Return [X, Y] of the center of cell containing provided text 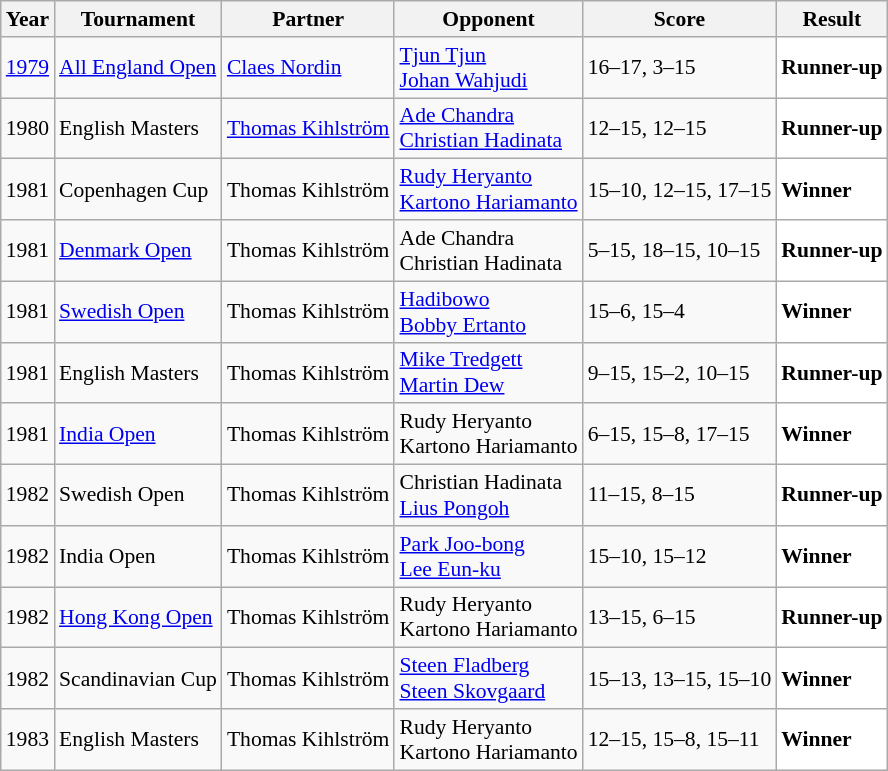
12–15, 15–8, 15–11 [680, 740]
1983 [28, 740]
Park Joo-bong Lee Eun-ku [488, 556]
Hong Kong Open [138, 618]
Steen Fladberg Steen Skovgaard [488, 678]
15–6, 15–4 [680, 312]
Hadibowo Bobby Ertanto [488, 312]
Denmark Open [138, 250]
Result [832, 19]
5–15, 18–15, 10–15 [680, 250]
11–15, 8–15 [680, 496]
Copenhagen Cup [138, 190]
1979 [28, 68]
9–15, 15–2, 10–15 [680, 372]
Year [28, 19]
6–15, 15–8, 17–15 [680, 434]
1980 [28, 128]
Tjun Tjun Johan Wahjudi [488, 68]
16–17, 3–15 [680, 68]
15–10, 12–15, 17–15 [680, 190]
12–15, 12–15 [680, 128]
Christian Hadinata Lius Pongoh [488, 496]
Opponent [488, 19]
Mike Tredgett Martin Dew [488, 372]
Scandinavian Cup [138, 678]
15–13, 13–15, 15–10 [680, 678]
Partner [308, 19]
All England Open [138, 68]
Score [680, 19]
Claes Nordin [308, 68]
15–10, 15–12 [680, 556]
Tournament [138, 19]
13–15, 6–15 [680, 618]
